Return the [x, y] coordinate for the center point of the cell that contains the specified text.  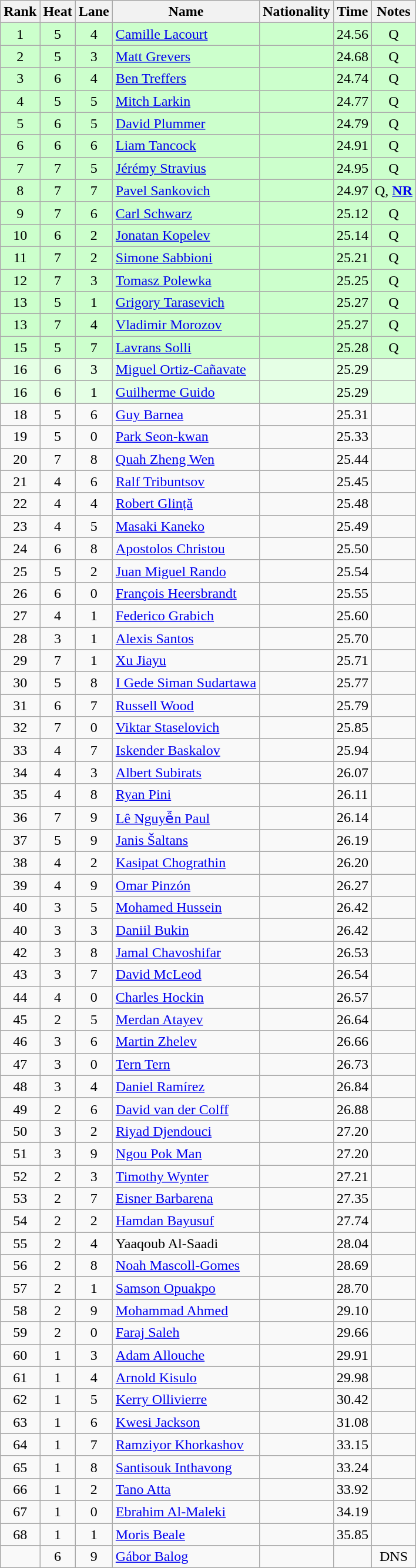
Camille Lacourt [186, 34]
24.68 [353, 56]
Alexis Santos [186, 638]
46 [20, 1042]
25.94 [353, 750]
22 [20, 504]
26.20 [353, 863]
Time [353, 12]
Yaaqoub Al-Saadi [186, 1243]
David Plummer [186, 123]
29.98 [353, 1378]
31.08 [353, 1422]
Name [186, 12]
29.66 [353, 1333]
Ngou Pok Man [186, 1154]
Riyad Djendouci [186, 1131]
Guilherme Guido [186, 392]
38 [20, 863]
24 [20, 549]
43 [20, 975]
Adam Allouche [186, 1355]
Samson Opuakpo [186, 1288]
Kasipat Chograthin [186, 863]
25.50 [353, 549]
31 [20, 706]
Mitch Larkin [186, 101]
25.31 [353, 414]
59 [20, 1333]
27.74 [353, 1221]
33 [20, 750]
30 [20, 683]
Merdan Atayev [186, 1019]
Mohamed Hussein [186, 908]
63 [20, 1422]
61 [20, 1378]
Mohammad Ahmed [186, 1310]
26.14 [353, 818]
26.73 [353, 1064]
24.56 [353, 34]
57 [20, 1288]
42 [20, 952]
Lavrans Solli [186, 347]
Liam Tancock [186, 146]
24.97 [353, 190]
Q, NR [394, 190]
Lane [94, 12]
55 [20, 1243]
65 [20, 1467]
Ramziyor Khorkashov [186, 1445]
Tomasz Polewka [186, 280]
Heat [58, 12]
28.69 [353, 1266]
25.33 [353, 437]
Pavel Sankovich [186, 190]
Omar Pinzón [186, 885]
37 [20, 841]
Vladimir Morozov [186, 325]
11 [20, 258]
25.79 [353, 706]
Charles Hockin [186, 997]
25.28 [353, 347]
Masaki Kaneko [186, 526]
Lê Nguyễn Paul [186, 818]
20 [20, 459]
28 [20, 638]
60 [20, 1355]
30.42 [353, 1400]
25.25 [353, 280]
Gábor Balog [186, 1557]
35.85 [353, 1534]
47 [20, 1064]
32 [20, 728]
19 [20, 437]
David McLeod [186, 975]
52 [20, 1176]
25.12 [353, 213]
25.70 [353, 638]
27 [20, 616]
Hamdan Bayusuf [186, 1221]
Tano Atta [186, 1489]
18 [20, 414]
Noah Mascoll-Gomes [186, 1266]
Guy Barnea [186, 414]
24.95 [353, 168]
Juan Miguel Rando [186, 571]
27.21 [353, 1176]
12 [20, 280]
Janis Šaltans [186, 841]
Eisner Barbarena [186, 1199]
51 [20, 1154]
26.07 [353, 773]
10 [20, 235]
62 [20, 1400]
25 [20, 571]
Iskender Baskalov [186, 750]
Park Seon-kwan [186, 437]
26.88 [353, 1109]
24.77 [353, 101]
34 [20, 773]
58 [20, 1310]
Daniil Bukin [186, 930]
33.24 [353, 1467]
54 [20, 1221]
Moris Beale [186, 1534]
DNS [394, 1557]
33.15 [353, 1445]
26.54 [353, 975]
25.44 [353, 459]
25.14 [353, 235]
25.45 [353, 482]
Santisouk Inthavong [186, 1467]
25.54 [353, 571]
33.92 [353, 1489]
29 [20, 661]
53 [20, 1199]
25.49 [353, 526]
48 [20, 1086]
24.79 [353, 123]
Viktar Staselovich [186, 728]
Rank [20, 12]
Jamal Chavoshifar [186, 952]
Daniel Ramírez [186, 1086]
Ben Treffers [186, 79]
25.55 [353, 593]
29.10 [353, 1310]
26.53 [353, 952]
26 [20, 593]
Jonatan Kopelev [186, 235]
27.35 [353, 1199]
28.70 [353, 1288]
Federico Grabich [186, 616]
Russell Wood [186, 706]
44 [20, 997]
26.84 [353, 1086]
Matt Grevers [186, 56]
Kwesi Jackson [186, 1422]
Arnold Kisulo [186, 1378]
Tern Tern [186, 1064]
David van der Colff [186, 1109]
25.48 [353, 504]
29.91 [353, 1355]
23 [20, 526]
25.85 [353, 728]
Robert Glință [186, 504]
Miguel Ortiz-Cañavate [186, 370]
François Heersbrandt [186, 593]
64 [20, 1445]
Jérémy Stravius [186, 168]
24.74 [353, 79]
Timothy Wynter [186, 1176]
25.71 [353, 661]
25.21 [353, 258]
56 [20, 1266]
Nationality [297, 12]
I Gede Siman Sudartawa [186, 683]
Ryan Pini [186, 795]
67 [20, 1512]
Kerry Ollivierre [186, 1400]
21 [20, 482]
25.77 [353, 683]
Grigory Tarasevich [186, 303]
49 [20, 1109]
Martin Zhelev [186, 1042]
45 [20, 1019]
Simone Sabbioni [186, 258]
26.57 [353, 997]
Ebrahim Al-Maleki [186, 1512]
36 [20, 818]
Apostolos Christou [186, 549]
Albert Subirats [186, 773]
34.19 [353, 1512]
35 [20, 795]
Ralf Tribuntsov [186, 482]
Faraj Saleh [186, 1333]
39 [20, 885]
25.60 [353, 616]
26.66 [353, 1042]
68 [20, 1534]
66 [20, 1489]
Xu Jiayu [186, 661]
28.04 [353, 1243]
26.19 [353, 841]
26.27 [353, 885]
26.64 [353, 1019]
15 [20, 347]
Carl Schwarz [186, 213]
26.11 [353, 795]
50 [20, 1131]
Notes [394, 12]
Quah Zheng Wen [186, 459]
24.91 [353, 146]
